Search for the cell housing the specified text and yield its [X, Y] center coordinate. 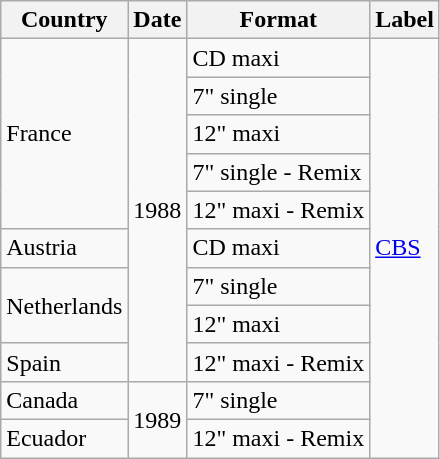
1988 [158, 210]
France [64, 134]
Date [158, 20]
Canada [64, 400]
Country [64, 20]
Austria [64, 248]
Spain [64, 362]
Format [278, 20]
Ecuador [64, 438]
1989 [158, 419]
Label [405, 20]
7" single - Remix [278, 172]
Netherlands [64, 305]
CBS [405, 248]
